Search for the cell housing the specified text and yield its [X, Y] center coordinate. 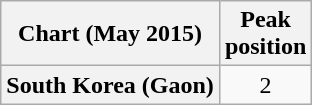
Peakposition [265, 34]
South Korea (Gaon) [110, 85]
2 [265, 85]
Chart (May 2015) [110, 34]
